For the text-containing cell, return its midpoint in [X, Y] coordinate format. 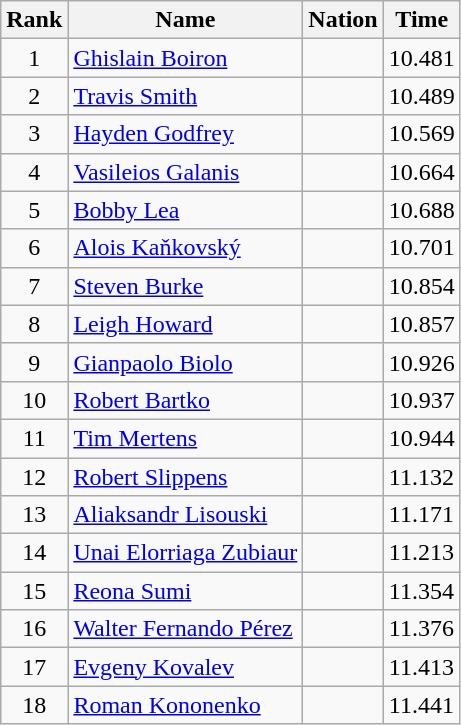
4 [34, 172]
10.481 [422, 58]
11.171 [422, 515]
10.926 [422, 362]
Tim Mertens [186, 438]
18 [34, 705]
11.413 [422, 667]
Vasileios Galanis [186, 172]
14 [34, 553]
10.944 [422, 438]
Time [422, 20]
5 [34, 210]
11.376 [422, 629]
9 [34, 362]
12 [34, 477]
Steven Burke [186, 286]
6 [34, 248]
11.132 [422, 477]
Ghislain Boiron [186, 58]
10 [34, 400]
11.354 [422, 591]
Leigh Howard [186, 324]
Aliaksandr Lisouski [186, 515]
Travis Smith [186, 96]
2 [34, 96]
Evgeny Kovalev [186, 667]
Robert Bartko [186, 400]
10.857 [422, 324]
1 [34, 58]
10.701 [422, 248]
17 [34, 667]
11.213 [422, 553]
Hayden Godfrey [186, 134]
10.664 [422, 172]
Rank [34, 20]
15 [34, 591]
10.688 [422, 210]
Alois Kaňkovský [186, 248]
3 [34, 134]
10.937 [422, 400]
Walter Fernando Pérez [186, 629]
Name [186, 20]
8 [34, 324]
10.569 [422, 134]
13 [34, 515]
Reona Sumi [186, 591]
Gianpaolo Biolo [186, 362]
11.441 [422, 705]
10.489 [422, 96]
16 [34, 629]
Nation [343, 20]
Unai Elorriaga Zubiaur [186, 553]
Bobby Lea [186, 210]
Roman Kononenko [186, 705]
10.854 [422, 286]
Robert Slippens [186, 477]
11 [34, 438]
7 [34, 286]
